Return the (x, y) coordinate for the center point of the cell that contains the specified text.  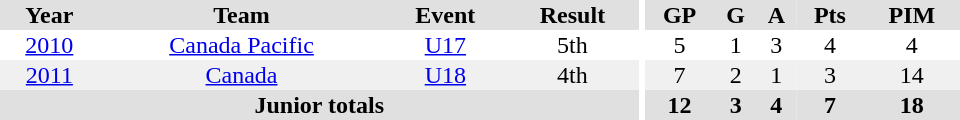
Canada (242, 75)
Result (572, 15)
2 (736, 75)
Junior totals (320, 105)
PIM (912, 15)
5 (679, 45)
G (736, 15)
Year (50, 15)
U17 (445, 45)
Team (242, 15)
Pts (830, 15)
GP (679, 15)
18 (912, 105)
2010 (50, 45)
U18 (445, 75)
2011 (50, 75)
14 (912, 75)
Event (445, 15)
4th (572, 75)
12 (679, 105)
5th (572, 45)
A (776, 15)
Canada Pacific (242, 45)
